Capture the cell that displays the provided text and extract its (x, y) central coordinate. 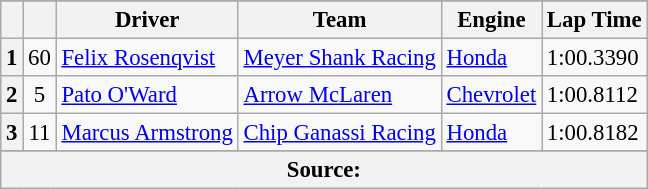
Felix Rosenqvist (147, 58)
Meyer Shank Racing (340, 58)
Engine (491, 20)
5 (40, 95)
Marcus Armstrong (147, 133)
11 (40, 133)
1 (12, 58)
Lap Time (594, 20)
Driver (147, 20)
Team (340, 20)
Pato O'Ward (147, 95)
1:00.3390 (594, 58)
1:00.8182 (594, 133)
1:00.8112 (594, 95)
Chevrolet (491, 95)
Arrow McLaren (340, 95)
60 (40, 58)
3 (12, 133)
2 (12, 95)
Source: (324, 170)
Chip Ganassi Racing (340, 133)
